Determine the [X, Y] coordinate at the center of the cell enclosing the given text.  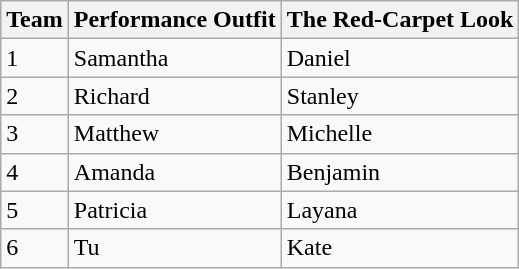
Richard [174, 96]
1 [35, 58]
Stanley [400, 96]
The Red-Carpet Look [400, 20]
Matthew [174, 134]
Patricia [174, 210]
Amanda [174, 172]
3 [35, 134]
Performance Outfit [174, 20]
4 [35, 172]
Kate [400, 248]
2 [35, 96]
Team [35, 20]
Daniel [400, 58]
Benjamin [400, 172]
5 [35, 210]
Tu [174, 248]
Samantha [174, 58]
6 [35, 248]
Layana [400, 210]
Michelle [400, 134]
